Locate the cell with the specified text and output its [x, y] center coordinate. 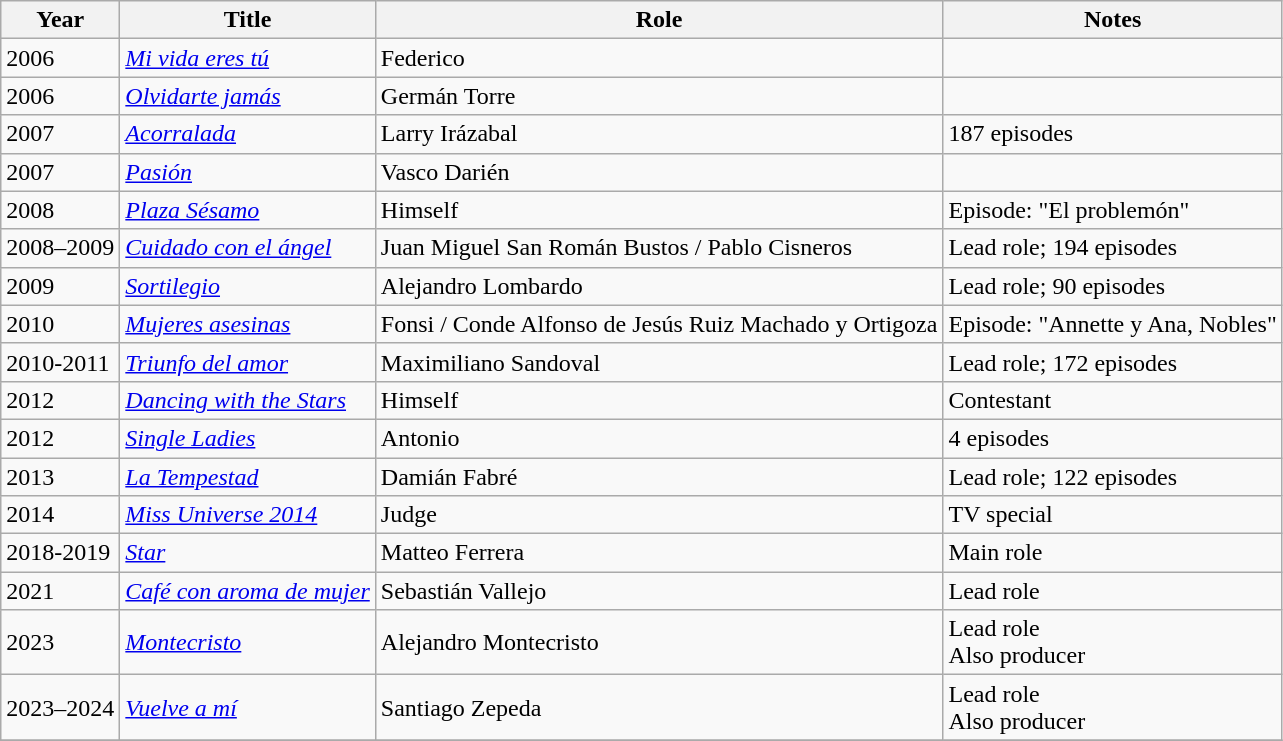
Year [60, 20]
Lead role; 172 episodes [1112, 362]
2008 [60, 210]
Olvidarte jamás [248, 96]
Santiago Zepeda [659, 708]
Federico [659, 58]
Alejandro Montecristo [659, 642]
Maximiliano Sandoval [659, 362]
Mi vida eres tú [248, 58]
Antonio [659, 438]
TV special [1112, 515]
2014 [60, 515]
Episode: "El problemón" [1112, 210]
187 episodes [1112, 134]
Alejandro Lombardo [659, 286]
Miss Universe 2014 [248, 515]
Lead role; 90 episodes [1112, 286]
2009 [60, 286]
Vasco Darién [659, 172]
Fonsi / Conde Alfonso de Jesús Ruiz Machado y Ortigoza [659, 324]
Germán Torre [659, 96]
Single Ladies [248, 438]
2013 [60, 477]
Triunfo del amor [248, 362]
2018-2019 [60, 553]
Acorralada [248, 134]
Lead role; 122 episodes [1112, 477]
Sortilegio [248, 286]
Vuelve a mí [248, 708]
Sebastián Vallejo [659, 591]
Judge [659, 515]
2023 [60, 642]
Title [248, 20]
2008–2009 [60, 248]
4 episodes [1112, 438]
Plaza Sésamo [248, 210]
2021 [60, 591]
Montecristo [248, 642]
Role [659, 20]
Damián Fabré [659, 477]
Star [248, 553]
Lead role [1112, 591]
Notes [1112, 20]
Matteo Ferrera [659, 553]
Pasión [248, 172]
2023–2024 [60, 708]
2010-2011 [60, 362]
Dancing with the Stars [248, 400]
Main role [1112, 553]
Larry Irázabal [659, 134]
La Tempestad [248, 477]
Cuidado con el ángel [248, 248]
Episode: "Annette y Ana, Nobles" [1112, 324]
Contestant [1112, 400]
Lead role; 194 episodes [1112, 248]
Café con aroma de mujer [248, 591]
2010 [60, 324]
Mujeres asesinas [248, 324]
Juan Miguel San Román Bustos / Pablo Cisneros [659, 248]
